Locate the cell with the specified text and output its [X, Y] center coordinate. 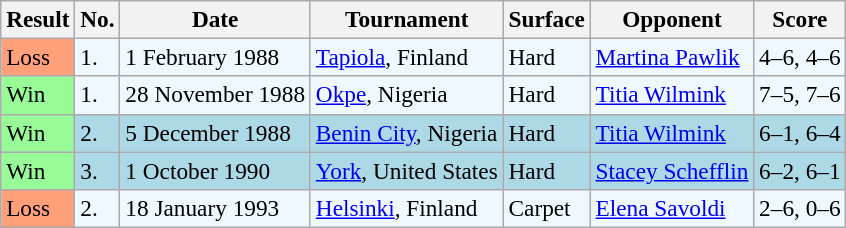
Elena Savoldi [672, 208]
Tournament [406, 19]
1 October 1990 [215, 170]
No. [98, 19]
York, United States [406, 170]
18 January 1993 [215, 208]
Score [800, 19]
Martina Pawlik [672, 57]
7–5, 7–6 [800, 95]
5 December 1988 [215, 133]
Okpe, Nigeria [406, 95]
Carpet [546, 208]
Surface [546, 19]
Result [38, 19]
6–2, 6–1 [800, 170]
1 February 1988 [215, 57]
Helsinki, Finland [406, 208]
Stacey Schefflin [672, 170]
Benin City, Nigeria [406, 133]
3. [98, 170]
Opponent [672, 19]
2–6, 0–6 [800, 208]
Date [215, 19]
4–6, 4–6 [800, 57]
6–1, 6–4 [800, 133]
28 November 1988 [215, 95]
Tapiola, Finland [406, 57]
